Scan for the cell matching the given text and deliver its [x, y] coordinate at center. 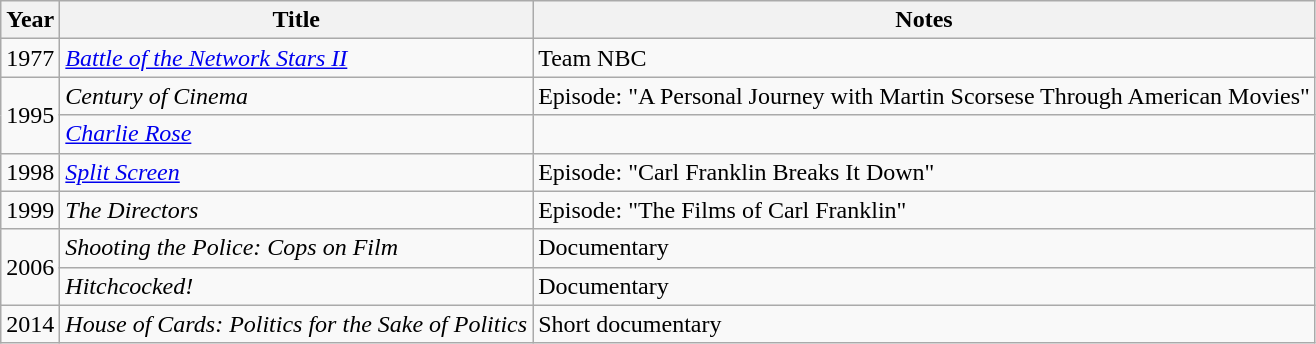
1977 [30, 58]
Episode: "The Films of Carl Franklin" [924, 210]
2014 [30, 324]
1999 [30, 210]
1995 [30, 115]
Team NBC [924, 58]
Title [296, 20]
Short documentary [924, 324]
Hitchcocked! [296, 286]
Episode: "A Personal Journey with Martin Scorsese Through American Movies" [924, 96]
House of Cards: Politics for the Sake of Politics [296, 324]
Shooting the Police: Cops on Film [296, 248]
Episode: "Carl Franklin Breaks It Down" [924, 172]
Notes [924, 20]
Century of Cinema [296, 96]
The Directors [296, 210]
Battle of the Network Stars II [296, 58]
Charlie Rose [296, 134]
1998 [30, 172]
Year [30, 20]
2006 [30, 267]
Split Screen [296, 172]
